Return the [X, Y] coordinate for the center point of the cell that contains the specified text.  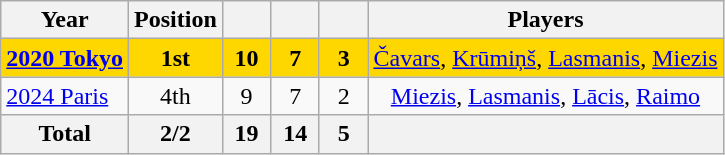
5 [344, 134]
3 [344, 58]
Total [65, 134]
Position [176, 20]
9 [246, 96]
Year [65, 20]
2 [344, 96]
Players [546, 20]
2020 Tokyo [65, 58]
Miezis, Lasmanis, Lācis, Raimo [546, 96]
1st [176, 58]
10 [246, 58]
19 [246, 134]
Čavars, Krūmiņš, Lasmanis, Miezis [546, 58]
4th [176, 96]
14 [296, 134]
2/2 [176, 134]
2024 Paris [65, 96]
